Extract the (x, y) coordinate from the center of the cell holding the provided text.  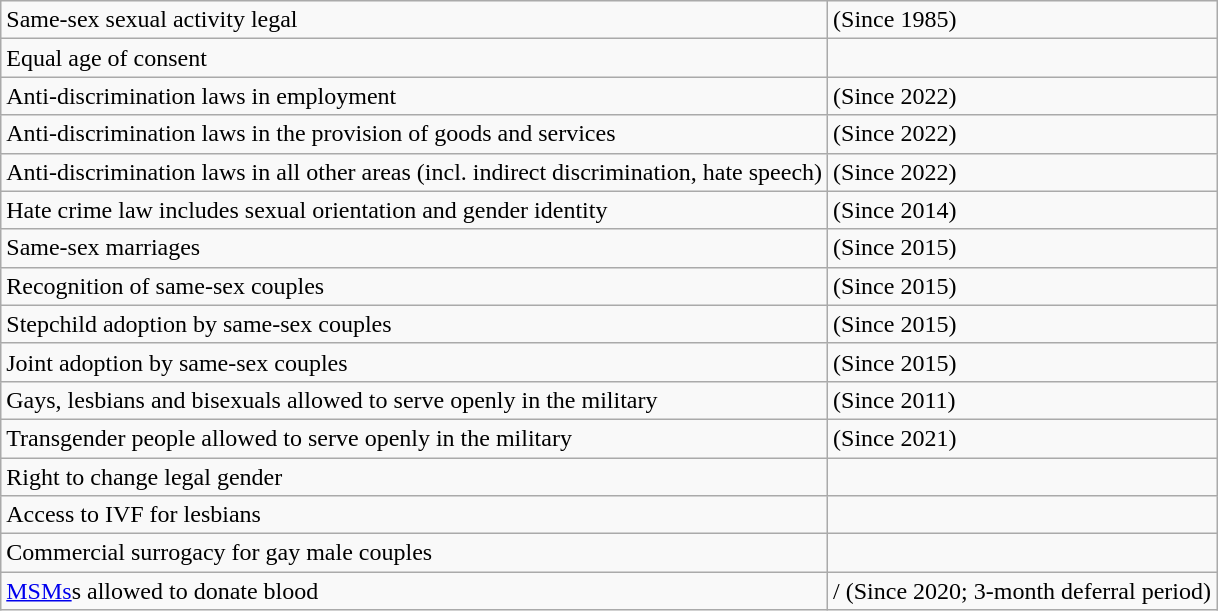
Right to change legal gender (414, 477)
(Since 1985) (1022, 20)
Equal age of consent (414, 58)
MSMss allowed to donate blood (414, 591)
(Since 2021) (1022, 438)
/ (Since 2020; 3-month deferral period) (1022, 591)
Anti-discrimination laws in all other areas (incl. indirect discrimination, hate speech) (414, 172)
Access to IVF for lesbians (414, 515)
Stepchild adoption by same-sex couples (414, 324)
Anti-discrimination laws in employment (414, 96)
Hate crime law includes sexual orientation and gender identity (414, 210)
(Since 2011) (1022, 400)
Recognition of same-sex couples (414, 286)
Joint adoption by same-sex couples (414, 362)
Gays, lesbians and bisexuals allowed to serve openly in the military (414, 400)
Same-sex marriages (414, 248)
Transgender people allowed to serve openly in the military (414, 438)
Commercial surrogacy for gay male couples (414, 553)
(Since 2014) (1022, 210)
Same-sex sexual activity legal (414, 20)
Anti-discrimination laws in the provision of goods and services (414, 134)
